Capture the cell that displays the provided text and extract its (x, y) central coordinate. 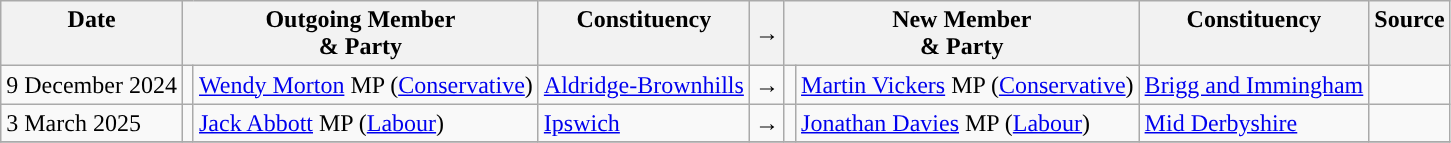
Wendy Morton MP (Conservative) (366, 85)
Date (92, 34)
3 March 2025 (92, 123)
9 December 2024 (92, 85)
Aldridge-Brownhills (644, 85)
Mid Derbyshire (1254, 123)
Ipswich (644, 123)
New Member& Party (962, 34)
Source (1410, 34)
Martin Vickers MP (Conservative) (968, 85)
Brigg and Immingham (1254, 85)
Jack Abbott MP (Labour) (366, 123)
Jonathan Davies MP (Labour) (968, 123)
Outgoing Member& Party (360, 34)
